Search for the cell housing the specified text and yield its (X, Y) center coordinate. 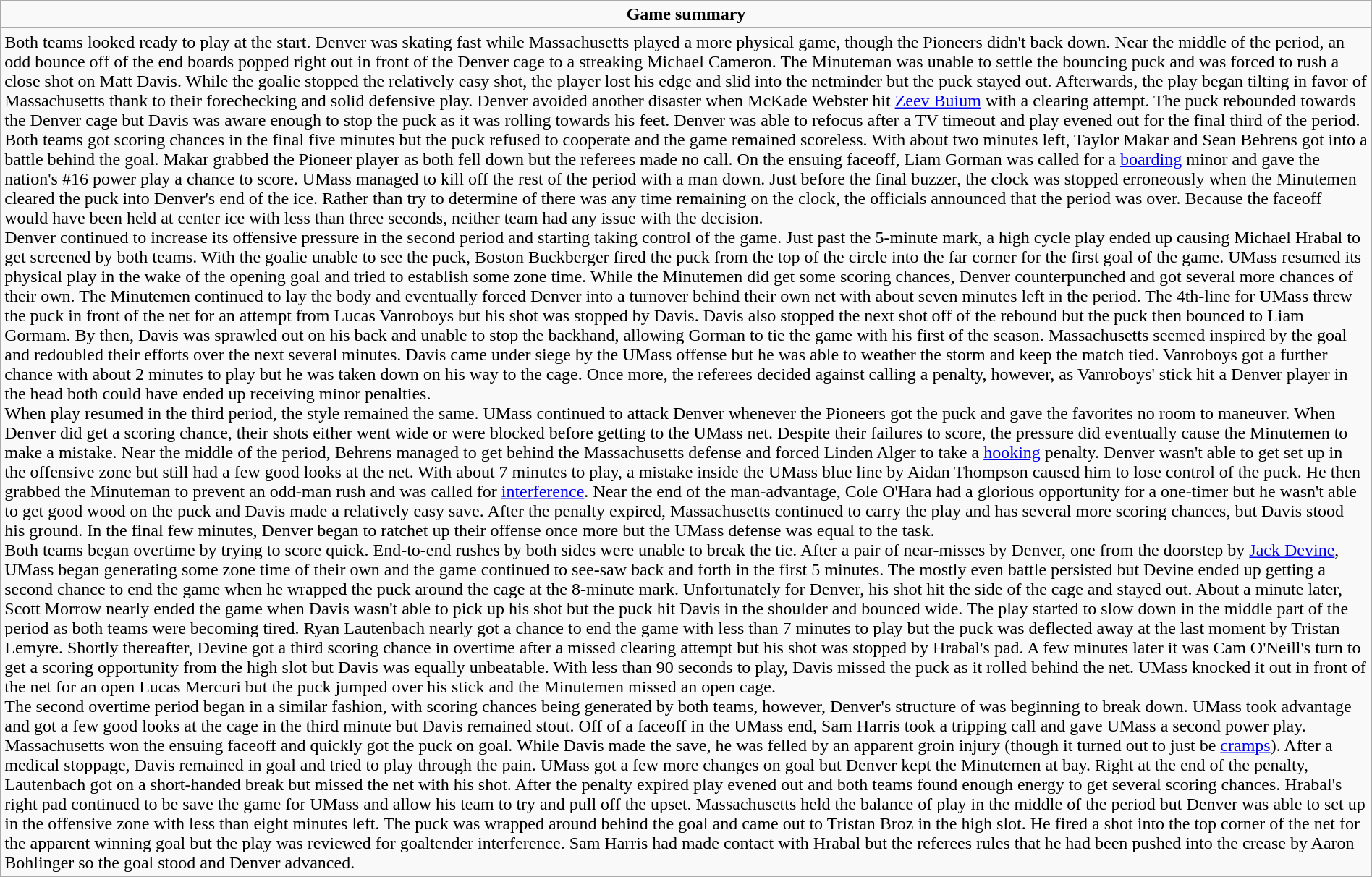
Game summary (686, 14)
